Output the (X, Y) coordinate of the center of the cell containing the given text.  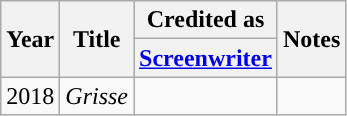
Title (97, 39)
Notes (311, 39)
Year (30, 39)
Screenwriter (206, 58)
Grisse (97, 96)
Credited as (206, 20)
2018 (30, 96)
